Pinpoint the cell where the given text exists, returning its [X, Y] midpoint coordinate. 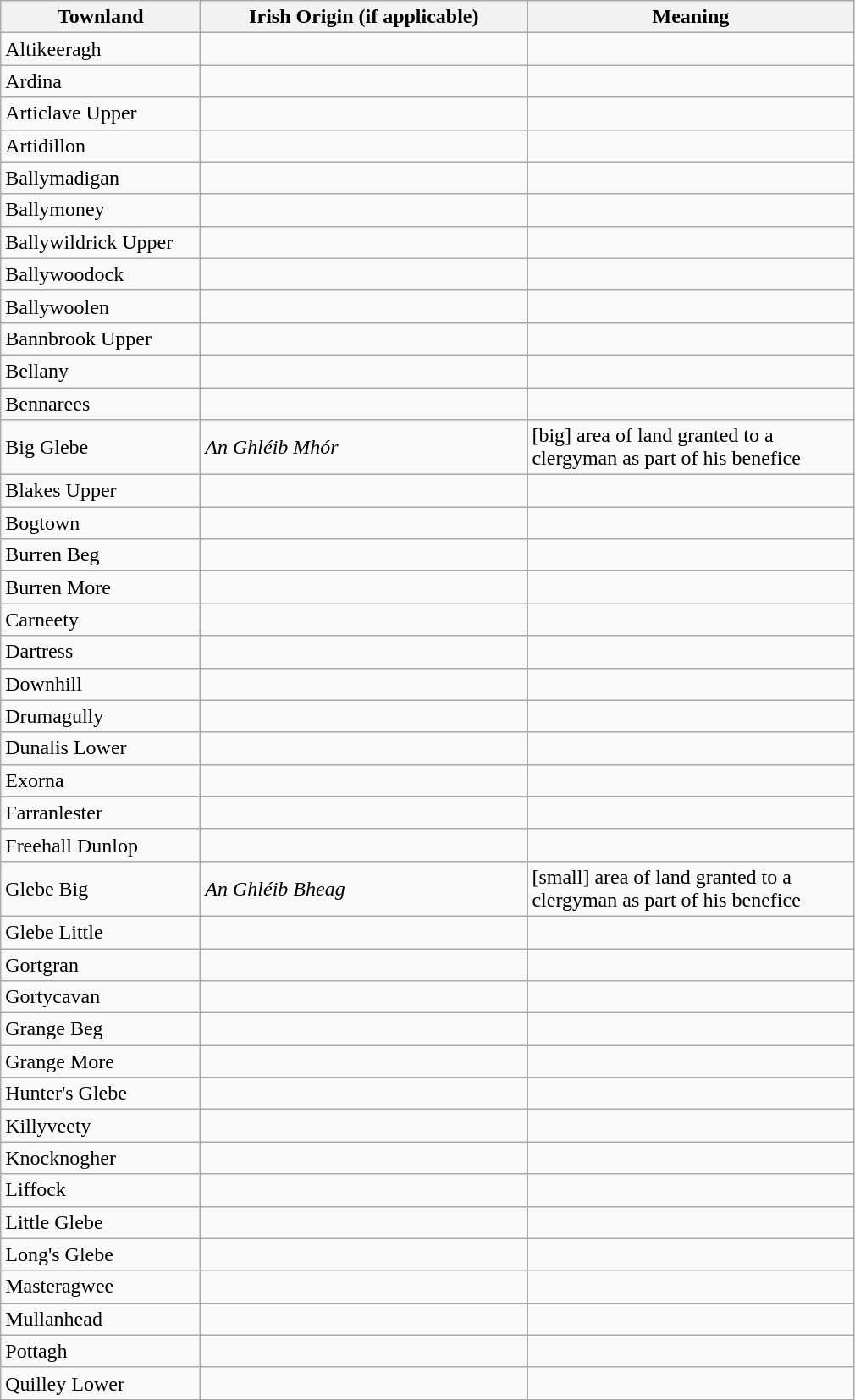
Big Glebe [101, 447]
Mullanhead [101, 1319]
Artidillon [101, 146]
Long's Glebe [101, 1254]
Hunter's Glebe [101, 1094]
Knocknogher [101, 1158]
Glebe Little [101, 932]
Farranlester [101, 813]
Burren Beg [101, 555]
Pottagh [101, 1351]
Downhill [101, 684]
Quilley Lower [101, 1383]
Bannbrook Upper [101, 339]
An Ghléib Mhór [364, 447]
Grange More [101, 1061]
Gortgran [101, 964]
Freehall Dunlop [101, 845]
Ballywoolen [101, 306]
Gortycavan [101, 997]
Bogtown [101, 523]
Ballywoodock [101, 274]
Articlave Upper [101, 113]
Exorna [101, 780]
Irish Origin (if applicable) [364, 17]
Glebe Big [101, 889]
Masteragwee [101, 1287]
Blakes Upper [101, 491]
Little Glebe [101, 1222]
[small] area of land granted to a clergyman as part of his benefice [691, 889]
Drumagully [101, 716]
Bellany [101, 371]
Ballymoney [101, 210]
Burren More [101, 587]
Grange Beg [101, 1029]
Dartress [101, 652]
Killyveety [101, 1126]
Meaning [691, 17]
Altikeeragh [101, 49]
Ballywildrick Upper [101, 242]
Bennarees [101, 404]
Ardina [101, 81]
Townland [101, 17]
[big] area of land granted to a clergyman as part of his benefice [691, 447]
Ballymadigan [101, 178]
An Ghléib Bheag [364, 889]
Dunalis Lower [101, 748]
Liffock [101, 1190]
Carneety [101, 620]
